Determine the [X, Y] coordinate at the center of the cell enclosing the given text.  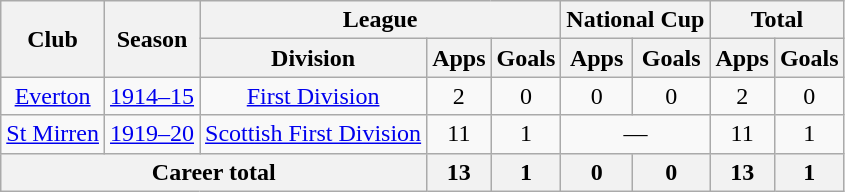
Club [53, 39]
National Cup [636, 20]
Everton [53, 96]
Career total [214, 172]
1914–15 [152, 96]
First Division [314, 96]
1919–20 [152, 134]
Scottish First Division [314, 134]
League [380, 20]
― [636, 134]
Total [777, 20]
St Mirren [53, 134]
Division [314, 58]
Season [152, 39]
